Find where the given text appears and provide that cell's center as (x, y) coordinate. 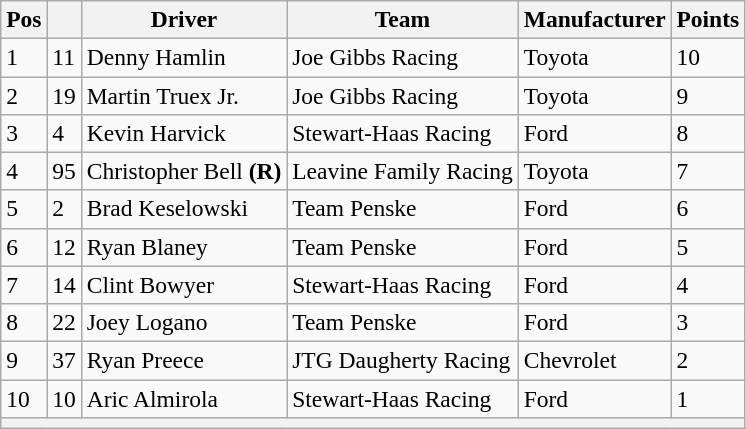
Team (403, 19)
Points (708, 19)
Pos (24, 19)
95 (64, 171)
Leavine Family Racing (403, 171)
Kevin Harvick (184, 133)
Chevrolet (594, 360)
11 (64, 57)
22 (64, 322)
19 (64, 95)
Denny Hamlin (184, 57)
Ryan Preece (184, 360)
14 (64, 285)
Aric Almirola (184, 398)
12 (64, 247)
Ryan Blaney (184, 247)
Driver (184, 19)
Brad Keselowski (184, 209)
Clint Bowyer (184, 285)
Martin Truex Jr. (184, 95)
37 (64, 360)
Manufacturer (594, 19)
Christopher Bell (R) (184, 171)
Joey Logano (184, 322)
JTG Daugherty Racing (403, 360)
